Locate the cell with the specified text and output its [X, Y] center coordinate. 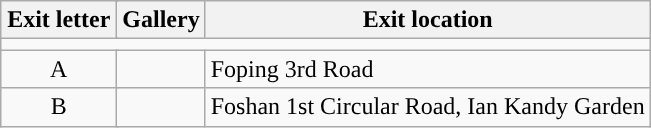
Gallery [161, 20]
Foshan 1st Circular Road, Ian Kandy Garden [428, 107]
A [59, 69]
Foping 3rd Road [428, 69]
Exit letter [59, 20]
B [59, 107]
Exit location [428, 20]
